Search for the cell housing the specified text and yield its [x, y] center coordinate. 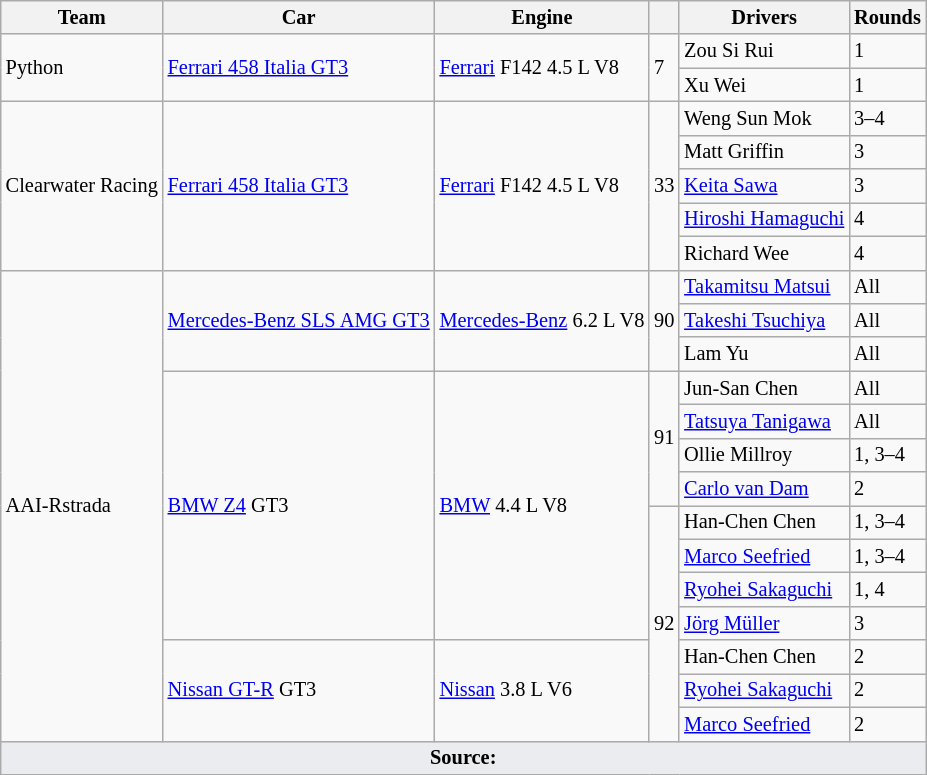
Zou Si Rui [764, 51]
Carlo van Dam [764, 489]
Ollie Millroy [764, 455]
Drivers [764, 17]
7 [664, 68]
Keita Sawa [764, 186]
3–4 [888, 118]
Source: [464, 758]
Python [82, 68]
91 [664, 438]
Weng Sun Mok [764, 118]
BMW 4.4 L V8 [542, 506]
Car [299, 17]
Nissan GT-R GT3 [299, 690]
Hiroshi Hamaguchi [764, 219]
Richard Wee [764, 253]
1, 4 [888, 589]
Xu Wei [764, 85]
90 [664, 320]
Jun-San Chen [764, 388]
Nissan 3.8 L V6 [542, 690]
AAI-Rstrada [82, 506]
Takeshi Tsuchiya [764, 320]
Tatsuya Tanigawa [764, 421]
92 [664, 623]
Team [82, 17]
Rounds [888, 17]
33 [664, 185]
Jörg Müller [764, 623]
BMW Z4 GT3 [299, 506]
Engine [542, 17]
Takamitsu Matsui [764, 287]
Mercedes-Benz 6.2 L V8 [542, 320]
Mercedes-Benz SLS AMG GT3 [299, 320]
Matt Griffin [764, 152]
Lam Yu [764, 354]
Clearwater Racing [82, 185]
